Find where the given text appears and provide that cell's center as [x, y] coordinate. 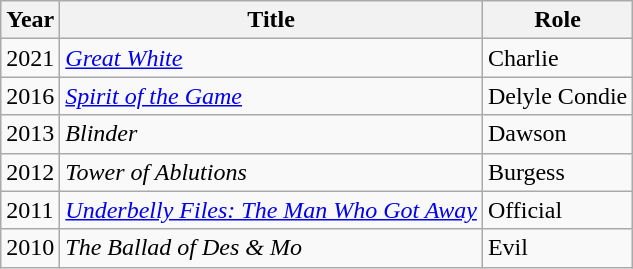
2011 [30, 210]
Dawson [557, 134]
2010 [30, 248]
Year [30, 20]
2016 [30, 96]
2013 [30, 134]
Title [272, 20]
2021 [30, 58]
Burgess [557, 172]
Tower of Ablutions [272, 172]
Evil [557, 248]
Blinder [272, 134]
Underbelly Files: The Man Who Got Away [272, 210]
Official [557, 210]
Great White [272, 58]
Charlie [557, 58]
Delyle Condie [557, 96]
The Ballad of Des & Mo [272, 248]
2012 [30, 172]
Spirit of the Game [272, 96]
Role [557, 20]
